Scan for the cell matching the given text and deliver its [x, y] coordinate at center. 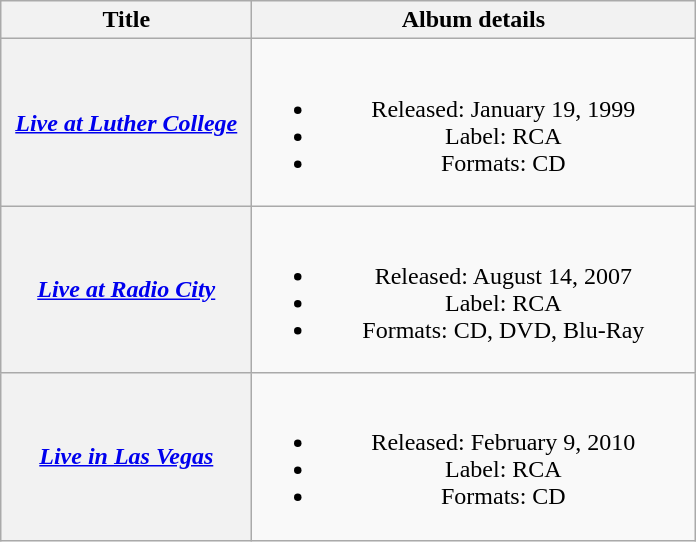
Released: August 14, 2007Label: RCAFormats: CD, DVD, Blu-Ray [474, 290]
Live in Las Vegas [126, 456]
Title [126, 20]
Album details [474, 20]
Live at Luther College [126, 122]
Released: January 19, 1999Label: RCAFormats: CD [474, 122]
Live at Radio City [126, 290]
Released: February 9, 2010Label: RCAFormats: CD [474, 456]
